Locate the cell with the specified text and output its [x, y] center coordinate. 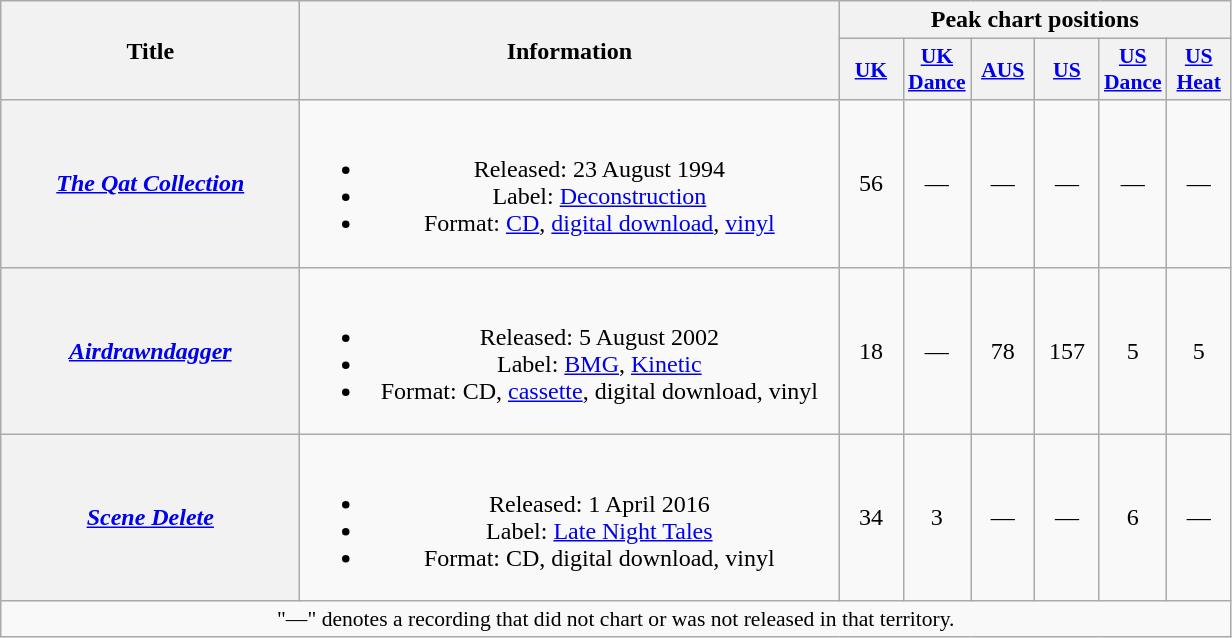
Released: 1 April 2016Label: Late Night TalesFormat: CD, digital download, vinyl [570, 518]
56 [871, 184]
3 [937, 518]
18 [871, 350]
78 [1003, 350]
Title [150, 50]
US [1067, 70]
Information [570, 50]
Peak chart positions [1035, 20]
The Qat Collection [150, 184]
AUS [1003, 70]
6 [1133, 518]
157 [1067, 350]
UK [871, 70]
Released: 5 August 2002Label: BMG, KineticFormat: CD, cassette, digital download, vinyl [570, 350]
Scene Delete [150, 518]
Airdrawndagger [150, 350]
Released: 23 August 1994Label: DeconstructionFormat: CD, digital download, vinyl [570, 184]
"—" denotes a recording that did not chart or was not released in that territory. [616, 619]
USDance [1133, 70]
34 [871, 518]
USHeat [1199, 70]
UKDance [937, 70]
